Extract the (X, Y) coordinate from the center of the cell holding the provided text.  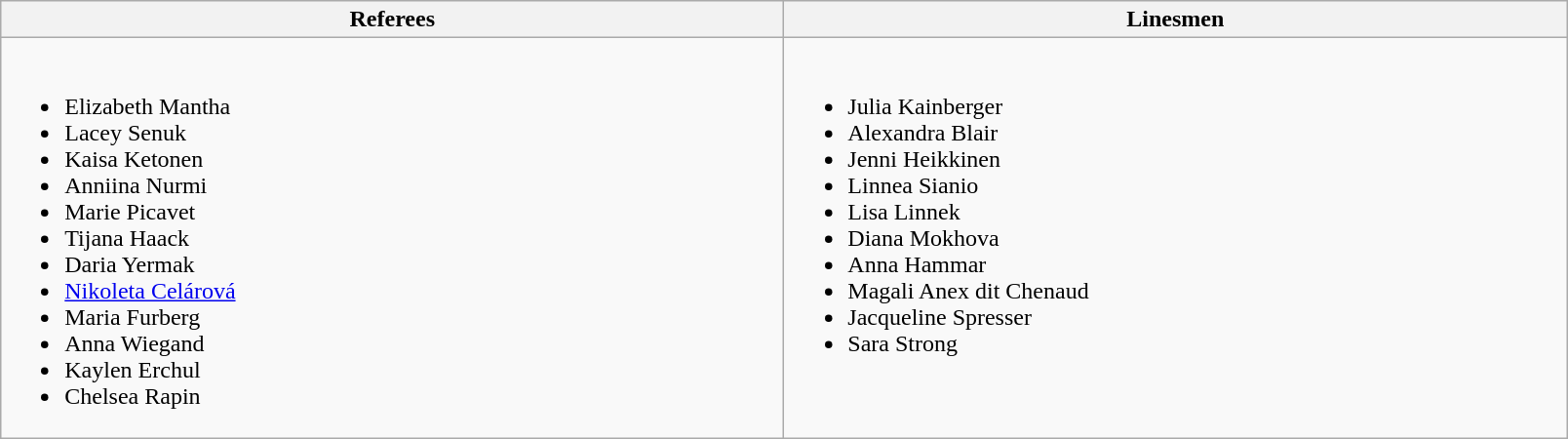
Referees (392, 20)
Linesmen (1176, 20)
